Find where the given text appears and provide that cell's center as (x, y) coordinate. 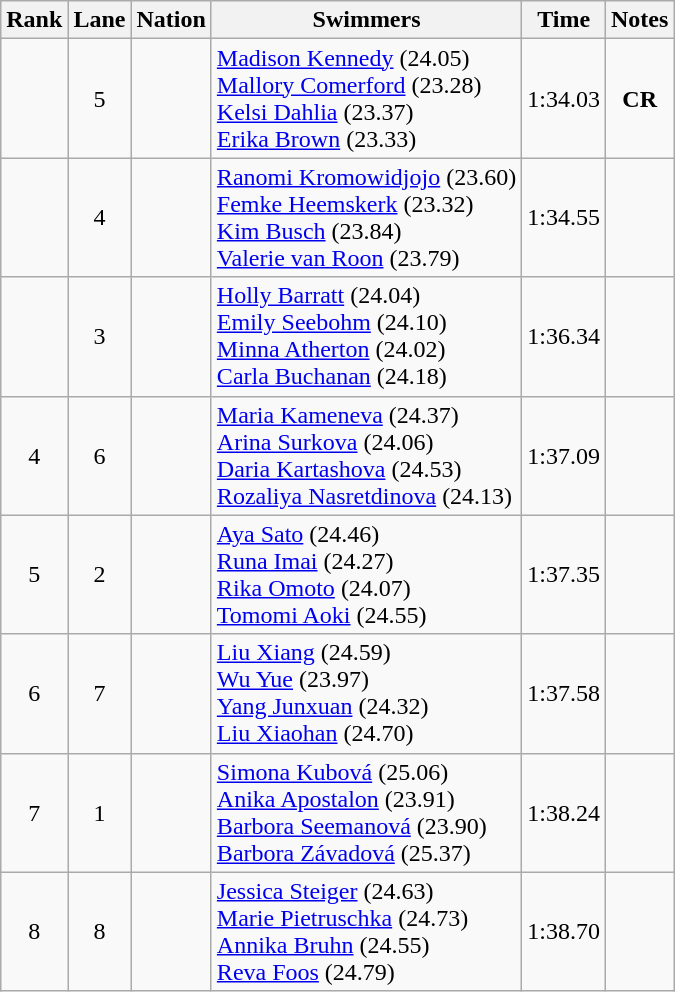
1:37.35 (564, 574)
Simona Kubová (25.06)Anika Apostalon (23.91)Barbora Seemanová (23.90)Barbora Závadová (25.37) (366, 812)
Liu Xiang (24.59)Wu Yue (23.97)Yang Junxuan (24.32) Liu Xiaohan (24.70) (366, 694)
Ranomi Kromowidjojo (23.60)Femke Heemskerk (23.32)Kim Busch (23.84)Valerie van Roon (23.79) (366, 218)
Rank (34, 20)
Lane (100, 20)
1:34.03 (564, 98)
1:37.09 (564, 456)
Jessica Steiger (24.63)Marie Pietruschka (24.73)Annika Bruhn (24.55)Reva Foos (24.79) (366, 932)
1:37.58 (564, 694)
Notes (639, 20)
1:38.24 (564, 812)
1:34.55 (564, 218)
2 (100, 574)
Time (564, 20)
1:38.70 (564, 932)
Swimmers (366, 20)
3 (100, 336)
Aya Sato (24.46)Runa Imai (24.27)Rika Omoto (24.07)Tomomi Aoki (24.55) (366, 574)
Maria Kameneva (24.37)Arina Surkova (24.06)Daria Kartashova (24.53) Rozaliya Nasretdinova (24.13) (366, 456)
Madison Kennedy (24.05) Mallory Comerford (23.28)Kelsi Dahlia (23.37)Erika Brown (23.33) (366, 98)
Nation (171, 20)
Holly Barratt (24.04)Emily Seebohm (24.10)Minna Atherton (24.02)Carla Buchanan (24.18) (366, 336)
1:36.34 (564, 336)
1 (100, 812)
CR (639, 98)
